Detect which cell encompasses the target text, then output its [x, y] center coordinate. 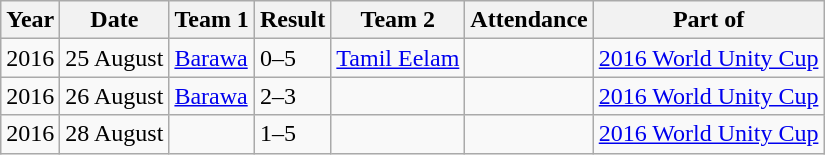
Team 1 [212, 20]
28 August [114, 134]
0–5 [292, 58]
Result [292, 20]
1–5 [292, 134]
Part of [708, 20]
26 August [114, 96]
2–3 [292, 96]
Date [114, 20]
25 August [114, 58]
Year [30, 20]
Attendance [529, 20]
Team 2 [398, 20]
Tamil Eelam [398, 58]
